Locate the cell with the specified text and output its (X, Y) center coordinate. 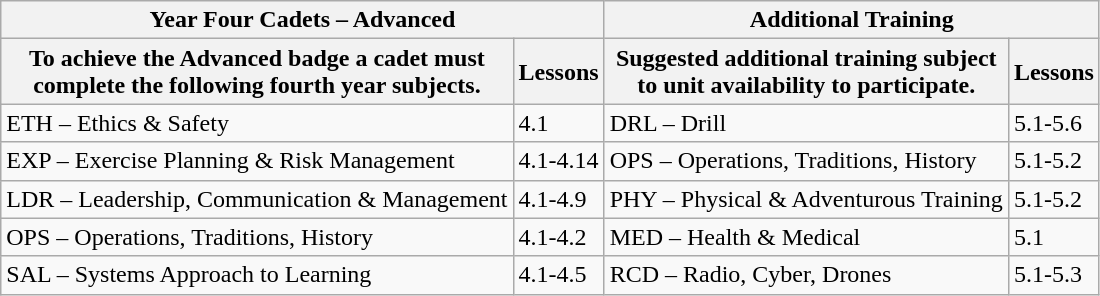
4.1-4.9 (558, 199)
4.1-4.5 (558, 275)
4.1-4.14 (558, 161)
MED – Health & Medical (806, 237)
5.1-5.3 (1054, 275)
To achieve the Advanced badge a cadet mustcomplete the following fourth year subjects. (257, 72)
RCD – Radio, Cyber, Drones (806, 275)
EXP – Exercise Planning & Risk Management (257, 161)
4.1 (558, 123)
LDR – Leadership, Communication & Management (257, 199)
Year Four Cadets – Advanced (302, 20)
Suggested additional training subjectto unit availability to participate. (806, 72)
5.1 (1054, 237)
DRL – Drill (806, 123)
5.1-5.6 (1054, 123)
SAL – Systems Approach to Learning (257, 275)
ETH – Ethics & Safety (257, 123)
Additional Training (852, 20)
PHY – Physical & Adventurous Training (806, 199)
4.1-4.2 (558, 237)
